Determine the (x, y) coordinate at the center of the cell enclosing the given text.  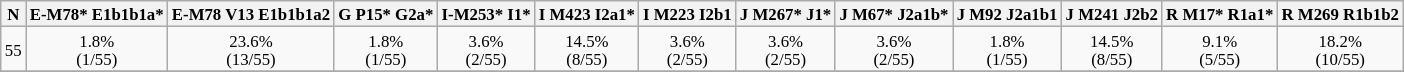
J M267* J1* (786, 14)
18.2%(10/55) (1340, 49)
R M269 R1b1b2 (1340, 14)
23.6%(13/55) (251, 49)
I M223 I2b1 (688, 14)
I M423 I2a1* (587, 14)
J M67* J2a1b* (894, 14)
9.1%(5/55) (1220, 49)
N (14, 14)
G P15* G2a* (386, 14)
J M92 J2a1b1 (1008, 14)
E-M78* E1b1b1a* (97, 14)
R M17* R1a1* (1220, 14)
I-M253* I1* (486, 14)
J M241 J2b2 (1111, 14)
55 (14, 49)
E-M78 V13 E1b1b1a2 (251, 14)
